For the text-containing cell, return its midpoint in [x, y] coordinate format. 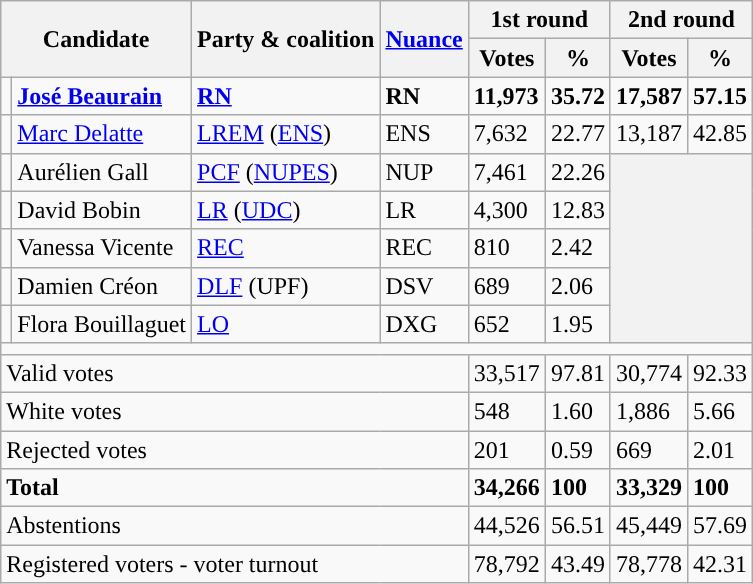
44,526 [506, 526]
35.72 [578, 96]
Total [235, 488]
201 [506, 449]
22.26 [578, 172]
Valid votes [235, 373]
Vanessa Vicente [102, 248]
689 [506, 286]
669 [648, 449]
34,266 [506, 488]
43.49 [578, 564]
Registered voters - voter turnout [235, 564]
LO [286, 324]
Rejected votes [235, 449]
2nd round [681, 20]
Candidate [96, 39]
Party & coalition [286, 39]
92.33 [720, 373]
78,778 [648, 564]
LREM (ENS) [286, 134]
DXG [424, 324]
42.31 [720, 564]
56.51 [578, 526]
4,300 [506, 210]
45,449 [648, 526]
33,517 [506, 373]
2.06 [578, 286]
57.15 [720, 96]
13,187 [648, 134]
17,587 [648, 96]
2.01 [720, 449]
7,632 [506, 134]
David Bobin [102, 210]
5.66 [720, 411]
Aurélien Gall [102, 172]
30,774 [648, 373]
12.83 [578, 210]
ENS [424, 134]
White votes [235, 411]
1.60 [578, 411]
97.81 [578, 373]
652 [506, 324]
PCF (NUPES) [286, 172]
José Beaurain [102, 96]
Marc Delatte [102, 134]
LR (UDC) [286, 210]
2.42 [578, 248]
NUP [424, 172]
1,886 [648, 411]
DLF (UPF) [286, 286]
Flora Bouillaguet [102, 324]
Abstentions [235, 526]
Nuance [424, 39]
11,973 [506, 96]
0.59 [578, 449]
22.77 [578, 134]
548 [506, 411]
7,461 [506, 172]
42.85 [720, 134]
1st round [539, 20]
LR [424, 210]
1.95 [578, 324]
33,329 [648, 488]
810 [506, 248]
57.69 [720, 526]
78,792 [506, 564]
Damien Créon [102, 286]
DSV [424, 286]
